Return (X, Y) of the center of cell containing provided text 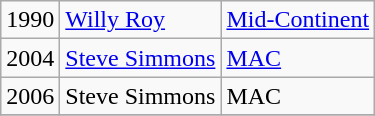
2006 (30, 96)
Willy Roy (140, 20)
1990 (30, 20)
Mid-Continent (298, 20)
2004 (30, 58)
